Identify which cell holds the provided text, then report its (x, y) central coordinate. 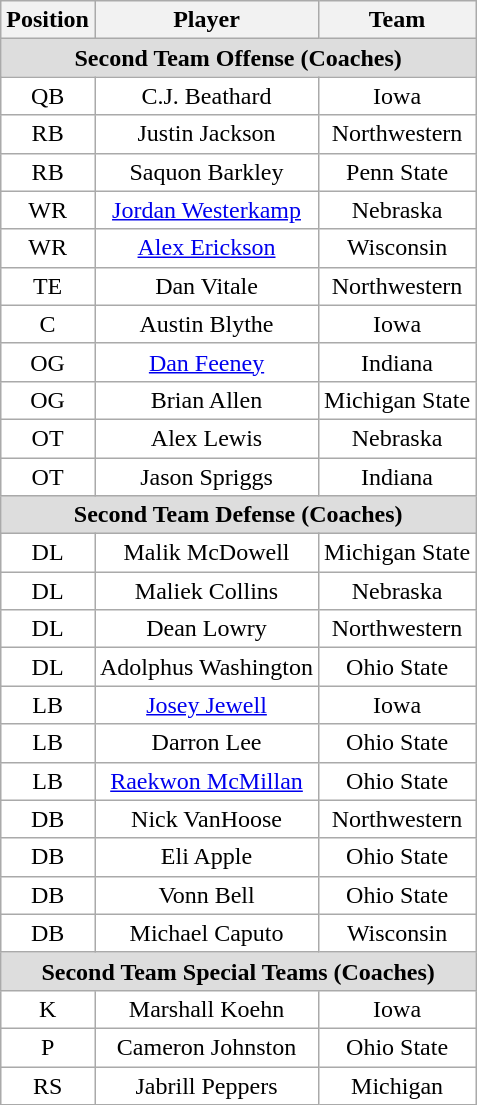
Maliek Collins (206, 591)
C (48, 324)
Michigan (398, 1085)
TE (48, 286)
Second Team Defense (Coaches) (238, 515)
RS (48, 1085)
Marshall Koehn (206, 1009)
Vonn Bell (206, 895)
Second Team Offense (Coaches) (238, 58)
Justin Jackson (206, 134)
Jordan Westerkamp (206, 210)
Dean Lowry (206, 629)
Darron Lee (206, 743)
Cameron Johnston (206, 1047)
P (48, 1047)
Raekwon McMillan (206, 781)
Alex Erickson (206, 248)
K (48, 1009)
Dan Feeney (206, 362)
Nick VanHoose (206, 819)
Josey Jewell (206, 705)
Malik McDowell (206, 553)
Adolphus Washington (206, 667)
Michael Caputo (206, 933)
Saquon Barkley (206, 172)
QB (48, 96)
Jason Spriggs (206, 477)
Team (398, 20)
Dan Vitale (206, 286)
Brian Allen (206, 400)
Penn State (398, 172)
Jabrill Peppers (206, 1085)
Second Team Special Teams (Coaches) (238, 971)
C.J. Beathard (206, 96)
Player (206, 20)
Alex Lewis (206, 438)
Position (48, 20)
Eli Apple (206, 857)
Austin Blythe (206, 324)
